Search for the cell housing the specified text and yield its (X, Y) center coordinate. 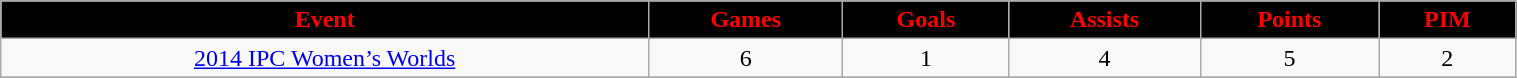
5 (1290, 58)
2014 IPC Women’s Worlds (325, 58)
2 (1448, 58)
4 (1104, 58)
Assists (1104, 20)
6 (746, 58)
Points (1290, 20)
Event (325, 20)
PIM (1448, 20)
1 (926, 58)
Games (746, 20)
Goals (926, 20)
